Detect which cell encompasses the target text, then output its [X, Y] center coordinate. 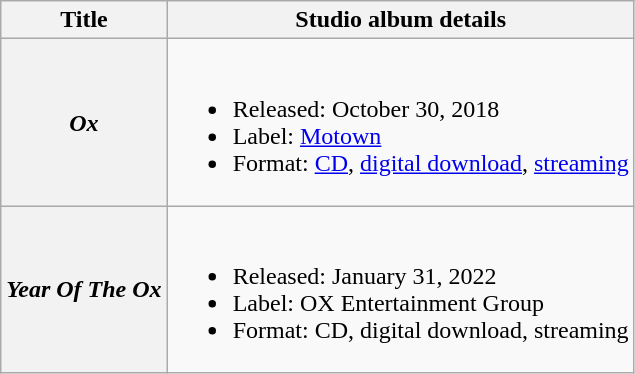
Released: January 31, 2022Label: OX Entertainment GroupFormat: CD, digital download, streaming [400, 290]
Ox [84, 122]
Title [84, 20]
Year Of The Ox [84, 290]
Studio album details [400, 20]
Released: October 30, 2018Label: MotownFormat: CD, digital download, streaming [400, 122]
